Locate the cell with the specified text and output its [X, Y] center coordinate. 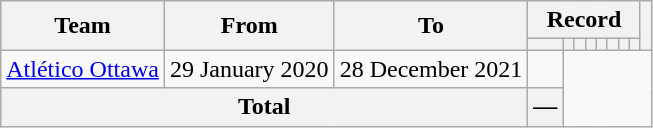
To [431, 26]
From [249, 26]
— [546, 107]
Total [264, 107]
28 December 2021 [431, 69]
Team [83, 26]
Atlético Ottawa [83, 69]
29 January 2020 [249, 69]
Record [584, 20]
